Extract the [X, Y] coordinate from the center of the cell holding the provided text.  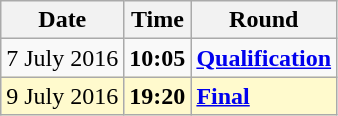
Round [264, 20]
7 July 2016 [62, 58]
19:20 [158, 96]
Time [158, 20]
Qualification [264, 58]
Date [62, 20]
Final [264, 96]
10:05 [158, 58]
9 July 2016 [62, 96]
